Return the [x, y] coordinate for the center point of the cell that contains the specified text.  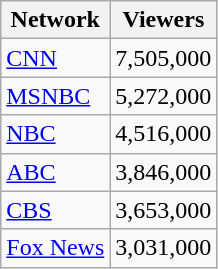
7,505,000 [164, 58]
ABC [56, 172]
MSNBC [56, 96]
Viewers [164, 20]
3,653,000 [164, 210]
4,516,000 [164, 134]
CNN [56, 58]
NBC [56, 134]
3,031,000 [164, 248]
3,846,000 [164, 172]
Network [56, 20]
Fox News [56, 248]
CBS [56, 210]
5,272,000 [164, 96]
